Provide the (X, Y) coordinate of the cell's center where the given text is located.  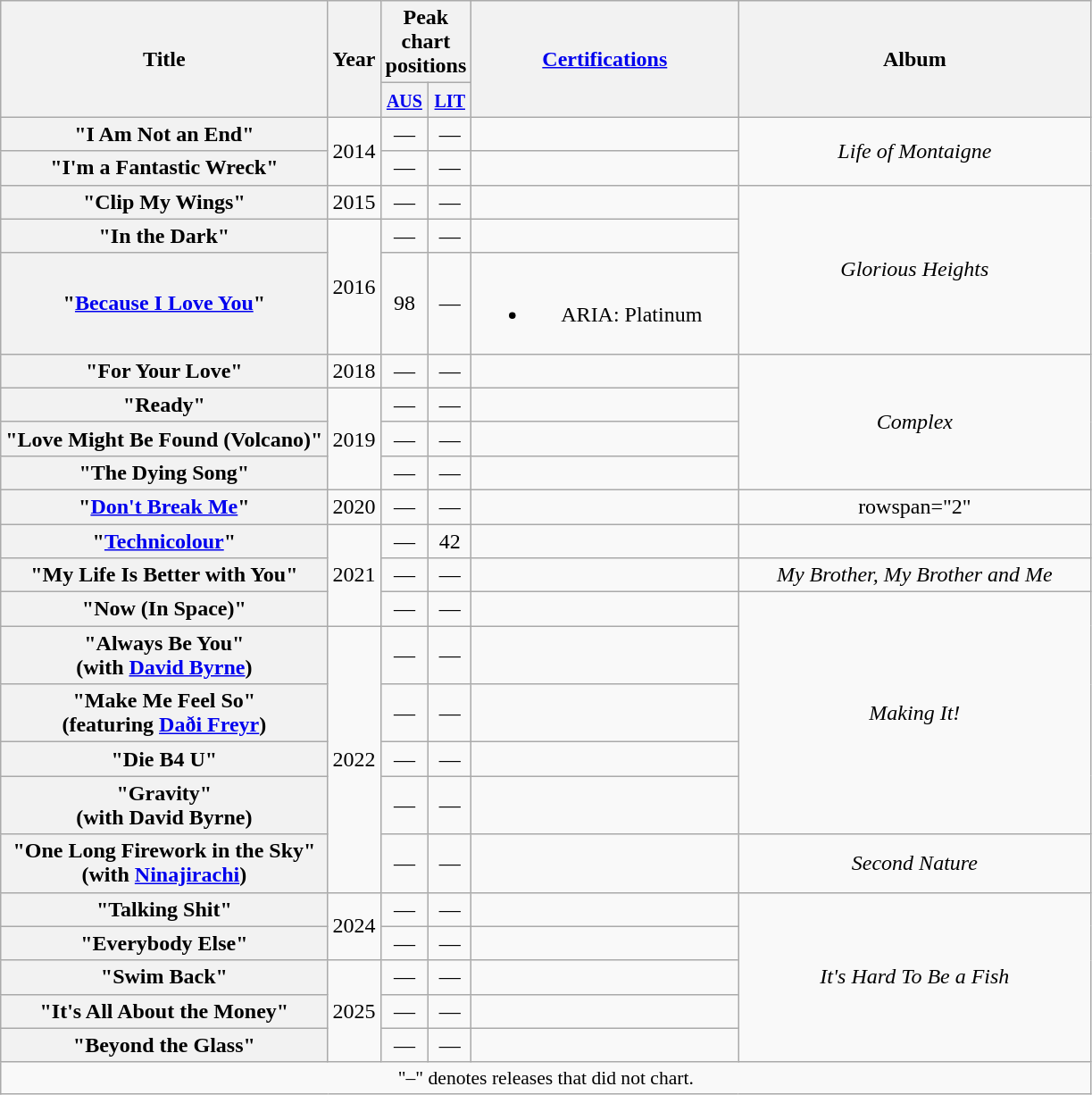
98 (404, 304)
2019 (354, 439)
"Clip My Wings" (164, 202)
LIT (450, 100)
Year (354, 59)
2020 (354, 506)
"Technicolour" (164, 540)
"Die B4 U" (164, 759)
Title (164, 59)
"I Am Not an End" (164, 134)
rowspan="2" (914, 506)
ARIA: Platinum (605, 304)
It's Hard To Be a Fish (914, 977)
"Swim Back" (164, 977)
"Ready" (164, 405)
"It's All About the Money" (164, 1011)
2024 (354, 926)
"The Dying Song" (164, 472)
2018 (354, 371)
2014 (354, 151)
"Don't Break Me" (164, 506)
2016 (354, 286)
"Because I Love You" (164, 304)
"Always Be You" (with David Byrne) (164, 656)
"My Life Is Better with You" (164, 575)
"One Long Firework in the Sky"(with Ninajirachi) (164, 863)
"In the Dark" (164, 236)
"–" denotes releases that did not chart. (546, 1078)
42 (450, 540)
Peakchartpositions (426, 42)
Complex (914, 422)
"Love Might Be Found (Volcano)" (164, 439)
"I'm a Fantastic Wreck" (164, 168)
2022 (354, 759)
"Everybody Else" (164, 943)
Glorious Heights (914, 270)
2025 (354, 1011)
"Now (In Space)" (164, 609)
Life of Montaigne (914, 151)
"Make Me Feel So" (featuring Daði Freyr) (164, 713)
Album (914, 59)
My Brother, My Brother and Me (914, 575)
Certifications (605, 59)
Making It! (914, 713)
2015 (354, 202)
AUS (404, 100)
"Talking Shit" (164, 909)
"For Your Love" (164, 371)
Second Nature (914, 863)
2021 (354, 574)
"Beyond the Glass" (164, 1045)
"Gravity"(with David Byrne) (164, 806)
